For the text-containing cell, return its midpoint in (X, Y) coordinate format. 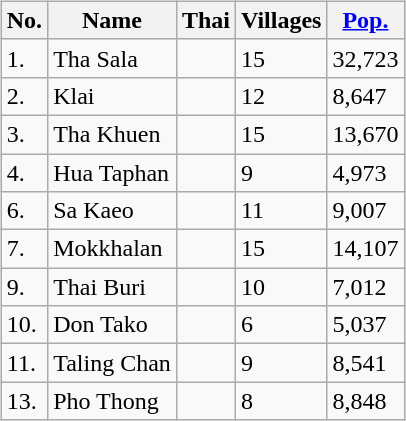
Tha Khuen (112, 134)
7. (24, 249)
Don Tako (112, 325)
Thai Buri (112, 287)
14,107 (366, 249)
2. (24, 96)
Mokkhalan (112, 249)
11 (281, 211)
Hua Taphan (112, 173)
Pho Thong (112, 401)
8,541 (366, 363)
Name (112, 20)
8 (281, 401)
13,670 (366, 134)
Klai (112, 96)
8,647 (366, 96)
11. (24, 363)
4. (24, 173)
9. (24, 287)
5,037 (366, 325)
Tha Sala (112, 58)
13. (24, 401)
4,973 (366, 173)
9,007 (366, 211)
3. (24, 134)
6 (281, 325)
Thai (206, 20)
Pop. (366, 20)
8,848 (366, 401)
Villages (281, 20)
32,723 (366, 58)
10 (281, 287)
12 (281, 96)
1. (24, 58)
Taling Chan (112, 363)
7,012 (366, 287)
10. (24, 325)
Sa Kaeo (112, 211)
No. (24, 20)
6. (24, 211)
